Detect which cell encompasses the target text, then output its (X, Y) center coordinate. 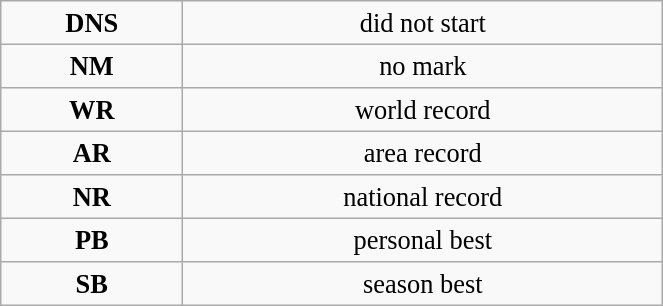
season best (423, 284)
personal best (423, 240)
NM (92, 66)
WR (92, 109)
AR (92, 153)
area record (423, 153)
national record (423, 197)
SB (92, 284)
world record (423, 109)
no mark (423, 66)
NR (92, 197)
did not start (423, 22)
PB (92, 240)
DNS (92, 22)
